Find where the given text appears and provide that cell's center as [x, y] coordinate. 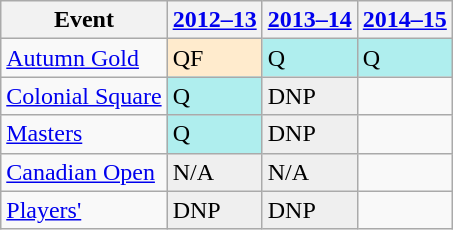
Canadian Open [84, 172]
Players' [84, 210]
QF [214, 58]
2014–15 [404, 20]
Autumn Gold [84, 58]
Colonial Square [84, 96]
2012–13 [214, 20]
2013–14 [310, 20]
Event [84, 20]
Masters [84, 134]
